Output the [X, Y] coordinate of the center of the cell containing the given text.  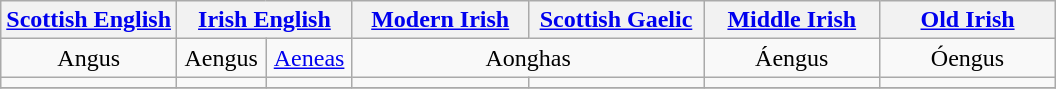
Modern Irish [440, 20]
Irish English [265, 20]
Scottish Gaelic [616, 20]
Scottish English [89, 20]
Óengus [968, 58]
Angus [89, 58]
Aengus [222, 58]
Áengus [792, 58]
Aeneas [309, 58]
Aonghas [528, 58]
Old Irish [968, 20]
Middle Irish [792, 20]
